Output the (x, y) coordinate of the center of the cell containing the given text.  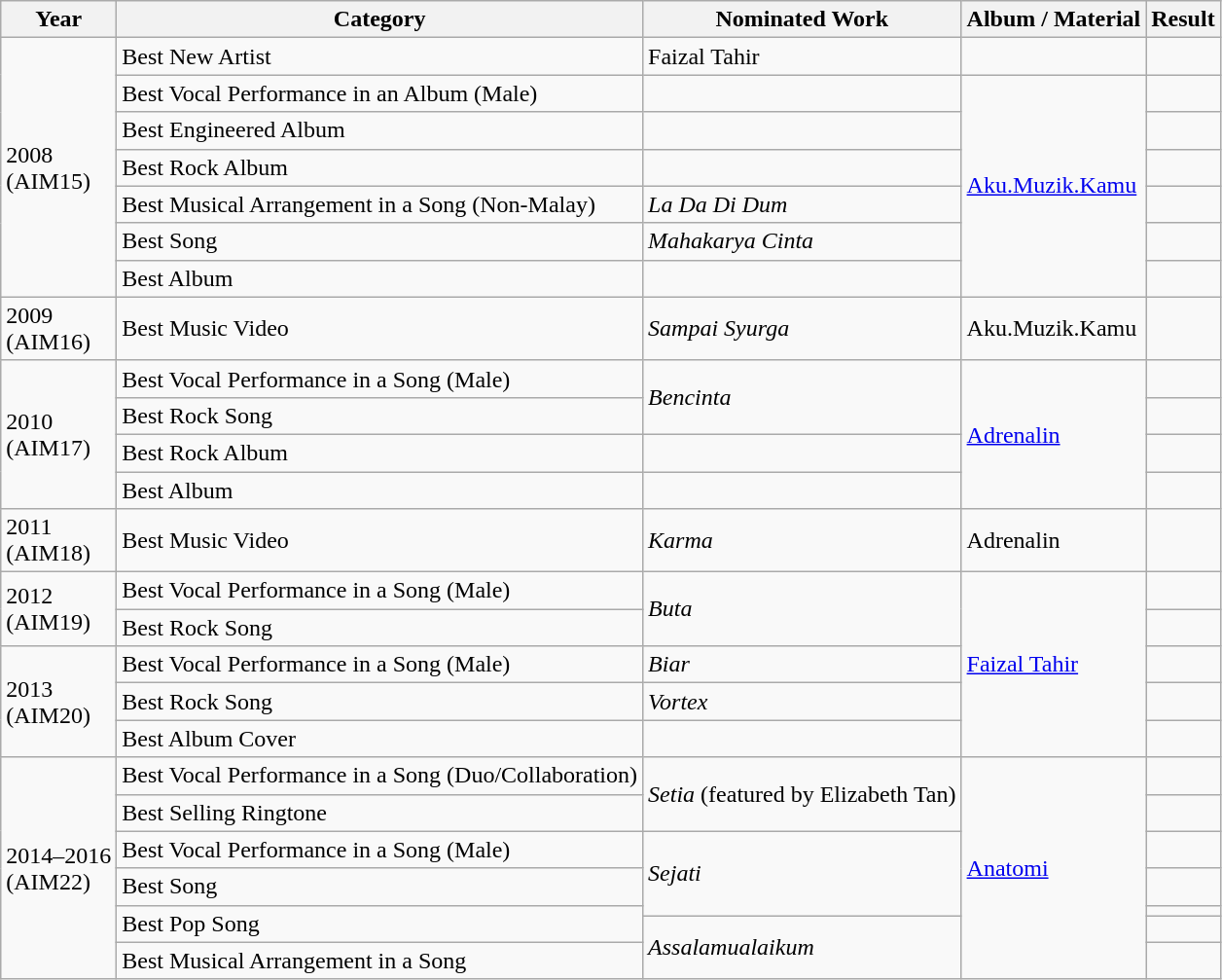
Assalamualaikum (802, 948)
Nominated Work (802, 19)
Buta (802, 609)
Biar (802, 665)
Year (58, 19)
Album / Material (1054, 19)
La Da Di Dum (802, 204)
Setia (featured by Elizabeth Tan) (802, 794)
Best Vocal Performance in an Album (Male) (379, 93)
Best Musical Arrangement in a Song (379, 961)
2014–2016(AIM22) (58, 868)
2012(AIM19) (58, 609)
Best New Artist (379, 56)
2009(AIM16) (58, 329)
Result (1183, 19)
Sampai Syurga (802, 329)
Mahakarya Cinta (802, 241)
Anatomi (1054, 868)
Sejati (802, 874)
Best Engineered Album (379, 130)
2013(AIM20) (58, 702)
2010(AIM17) (58, 434)
Best Pop Song (379, 924)
Bencinta (802, 397)
Vortex (802, 702)
Best Selling Ringtone (379, 813)
Best Album Cover (379, 739)
Best Musical Arrangement in a Song (Non-Malay) (379, 204)
2011(AIM18) (58, 541)
Best Vocal Performance in a Song (Duo/Collaboration) (379, 776)
2008(AIM15) (58, 167)
Karma (802, 541)
Category (379, 19)
